For the text-containing cell, return its midpoint in [x, y] coordinate format. 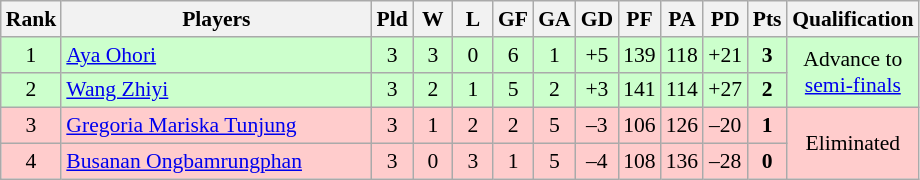
+3 [598, 90]
GD [598, 19]
GF [513, 19]
Busanan Ongbamrungphan [216, 162]
4 [32, 162]
–28 [725, 162]
PF [640, 19]
–20 [725, 126]
Eliminated [852, 144]
PD [725, 19]
Gregoria Mariska Tunjung [216, 126]
139 [640, 55]
+21 [725, 55]
Wang Zhiyi [216, 90]
–3 [598, 126]
GA [554, 19]
Advance to semi-finals [852, 72]
Players [216, 19]
6 [513, 55]
114 [682, 90]
+27 [725, 90]
PA [682, 19]
L [473, 19]
126 [682, 126]
Aya Ohori [216, 55]
Pts [767, 19]
141 [640, 90]
Pld [392, 19]
Rank [32, 19]
W [433, 19]
136 [682, 162]
Qualification [852, 19]
118 [682, 55]
108 [640, 162]
106 [640, 126]
+5 [598, 55]
–4 [598, 162]
